Detect which cell encompasses the target text, then output its (X, Y) center coordinate. 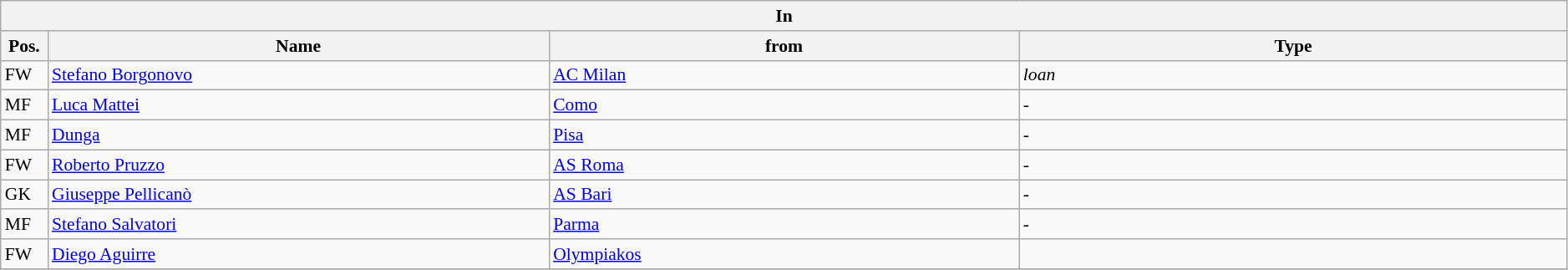
Pisa (784, 135)
Name (298, 46)
Dunga (298, 135)
Diego Aguirre (298, 254)
Como (784, 105)
loan (1293, 75)
Parma (784, 225)
AC Milan (784, 75)
Luca Mattei (298, 105)
Roberto Pruzzo (298, 165)
AS Roma (784, 165)
Stefano Borgonovo (298, 75)
from (784, 46)
Olympiakos (784, 254)
GK (24, 195)
Pos. (24, 46)
Type (1293, 46)
AS Bari (784, 195)
Stefano Salvatori (298, 225)
Giuseppe Pellicanò (298, 195)
In (784, 16)
